Pinpoint the cell where the given text exists, returning its (X, Y) midpoint coordinate. 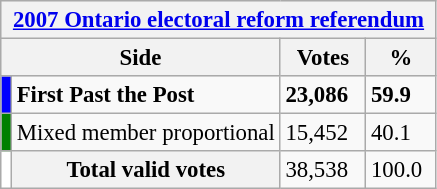
15,452 (323, 133)
23,086 (323, 95)
100.0 (402, 170)
38,538 (323, 170)
% (402, 58)
Total valid votes (146, 170)
2007 Ontario electoral reform referendum (219, 20)
40.1 (402, 133)
Mixed member proportional (146, 133)
59.9 (402, 95)
First Past the Post (146, 95)
Votes (323, 58)
Side (140, 58)
